Search for the cell housing the specified text and yield its [X, Y] center coordinate. 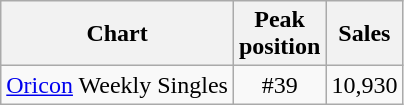
Sales [364, 34]
Oricon Weekly Singles [118, 85]
#39 [279, 85]
10,930 [364, 85]
Peakposition [279, 34]
Chart [118, 34]
